Determine the (X, Y) coordinate at the center of the cell enclosing the given text.  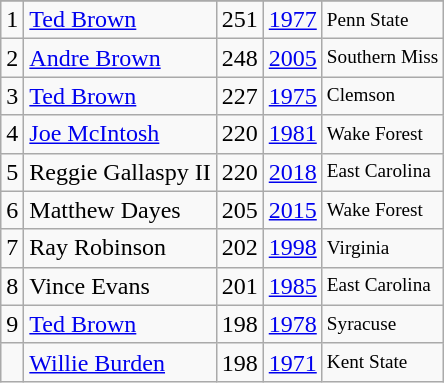
248 (240, 58)
2018 (292, 172)
Andre Brown (120, 58)
Penn State (382, 20)
2 (12, 58)
1978 (292, 324)
Kent State (382, 362)
4 (12, 134)
9 (12, 324)
1 (12, 20)
205 (240, 210)
Ray Robinson (120, 248)
1998 (292, 248)
Matthew Dayes (120, 210)
201 (240, 286)
6 (12, 210)
Clemson (382, 96)
5 (12, 172)
1981 (292, 134)
1975 (292, 96)
3 (12, 96)
8 (12, 286)
2015 (292, 210)
7 (12, 248)
227 (240, 96)
Joe McIntosh (120, 134)
Syracuse (382, 324)
Southern Miss (382, 58)
Willie Burden (120, 362)
251 (240, 20)
1977 (292, 20)
1985 (292, 286)
Virginia (382, 248)
202 (240, 248)
Vince Evans (120, 286)
2005 (292, 58)
1971 (292, 362)
Reggie Gallaspy II (120, 172)
